Detect which cell encompasses the target text, then output its [x, y] center coordinate. 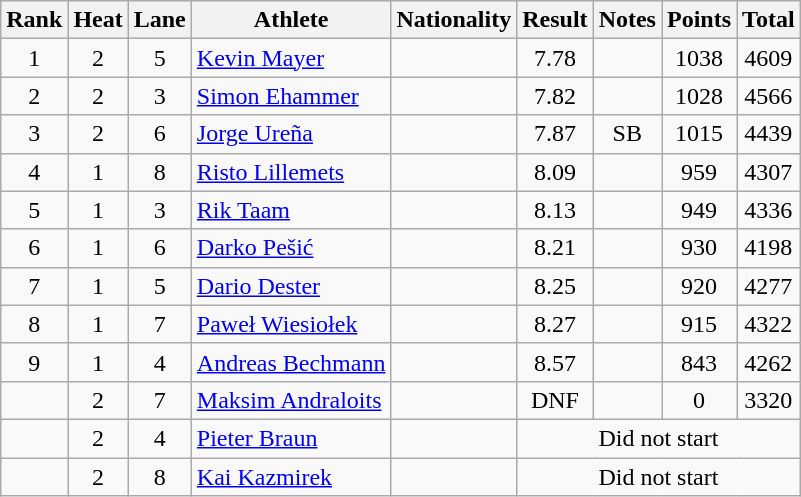
949 [700, 210]
4566 [769, 96]
1028 [700, 96]
8.13 [555, 210]
Lane [160, 20]
8.09 [555, 172]
8.57 [555, 362]
4609 [769, 58]
4277 [769, 286]
7.87 [555, 134]
959 [700, 172]
Dario Dester [291, 286]
DNF [555, 400]
Points [700, 20]
Pieter Braun [291, 438]
8.25 [555, 286]
Notes [627, 20]
915 [700, 324]
4336 [769, 210]
0 [700, 400]
1038 [700, 58]
4322 [769, 324]
920 [700, 286]
Rik Taam [291, 210]
4262 [769, 362]
Jorge Ureña [291, 134]
4307 [769, 172]
7.82 [555, 96]
3320 [769, 400]
Heat [98, 20]
Kai Kazmirek [291, 477]
7.78 [555, 58]
8.21 [555, 248]
Risto Lillemets [291, 172]
9 [34, 362]
Result [555, 20]
Rank [34, 20]
Simon Ehammer [291, 96]
1015 [700, 134]
Total [769, 20]
SB [627, 134]
Kevin Mayer [291, 58]
930 [700, 248]
843 [700, 362]
4198 [769, 248]
Athlete [291, 20]
8.27 [555, 324]
Maksim Andraloits [291, 400]
Nationality [454, 20]
4439 [769, 134]
Darko Pešić [291, 248]
Andreas Bechmann [291, 362]
Paweł Wiesiołek [291, 324]
